Output the (X, Y) coordinate of the center of the cell containing the given text.  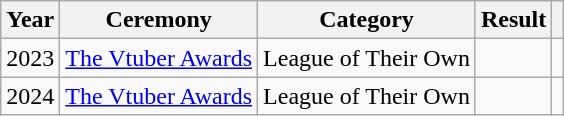
2024 (30, 96)
2023 (30, 58)
Ceremony (159, 20)
Year (30, 20)
Category (367, 20)
Result (513, 20)
